Capture the cell that displays the provided text and extract its (x, y) central coordinate. 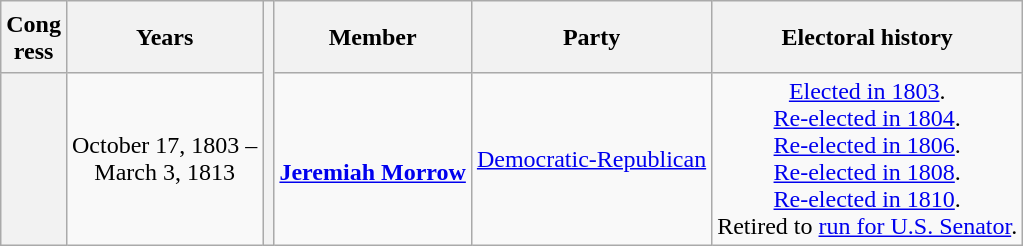
Member (372, 37)
Party (591, 37)
Jeremiah Morrow (372, 160)
Years (164, 37)
October 17, 1803 –March 3, 1813 (164, 160)
Electoral history (868, 37)
Congress (34, 37)
Democratic-Republican (591, 160)
Elected in 1803.Re-elected in 1804.Re-elected in 1806.Re-elected in 1808.Re-elected in 1810.Retired to run for U.S. Senator. (868, 160)
